Capture the cell that displays the provided text and extract its (X, Y) central coordinate. 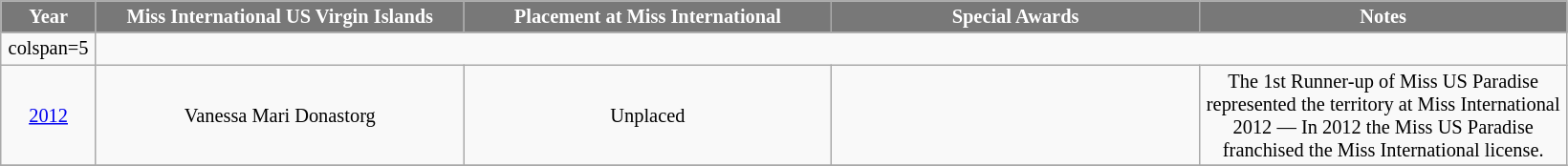
Year (49, 16)
Unplaced (648, 115)
Vanessa Mari Donastorg (279, 115)
Placement at Miss International (648, 16)
Special Awards (1015, 16)
Notes (1383, 16)
Miss International US Virgin Islands (279, 16)
colspan=5 (49, 49)
2012 (49, 115)
